Detect which cell encompasses the target text, then output its (X, Y) center coordinate. 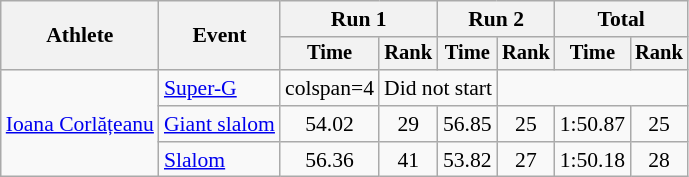
Super-G (220, 88)
Athlete (80, 36)
Did not start (438, 88)
Ioana Corlățeanu (80, 124)
Event (220, 36)
56.85 (467, 124)
1:50.87 (592, 124)
Giant slalom (220, 124)
colspan=4 (330, 88)
54.02 (330, 124)
29 (408, 124)
Run 2 (496, 19)
Run 1 (359, 19)
Total (622, 19)
